Locate the cell with the specified text and output its (x, y) center coordinate. 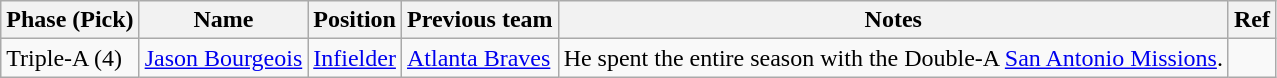
Notes (893, 20)
Atlanta Braves (480, 58)
Infielder (355, 58)
Ref (1252, 20)
Triple-A (4) (70, 58)
Previous team (480, 20)
He spent the entire season with the Double-A San Antonio Missions. (893, 58)
Position (355, 20)
Jason Bourgeois (224, 58)
Name (224, 20)
Phase (Pick) (70, 20)
